Identify which cell holds the provided text, then report its (X, Y) central coordinate. 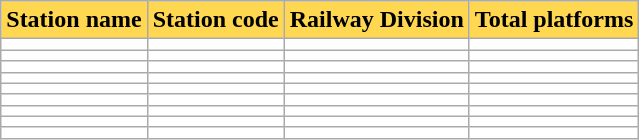
Railway Division (376, 20)
Total platforms (554, 20)
Station code (216, 20)
Station name (74, 20)
